From the cell containing the given text, extract its center point as [x, y] coordinate. 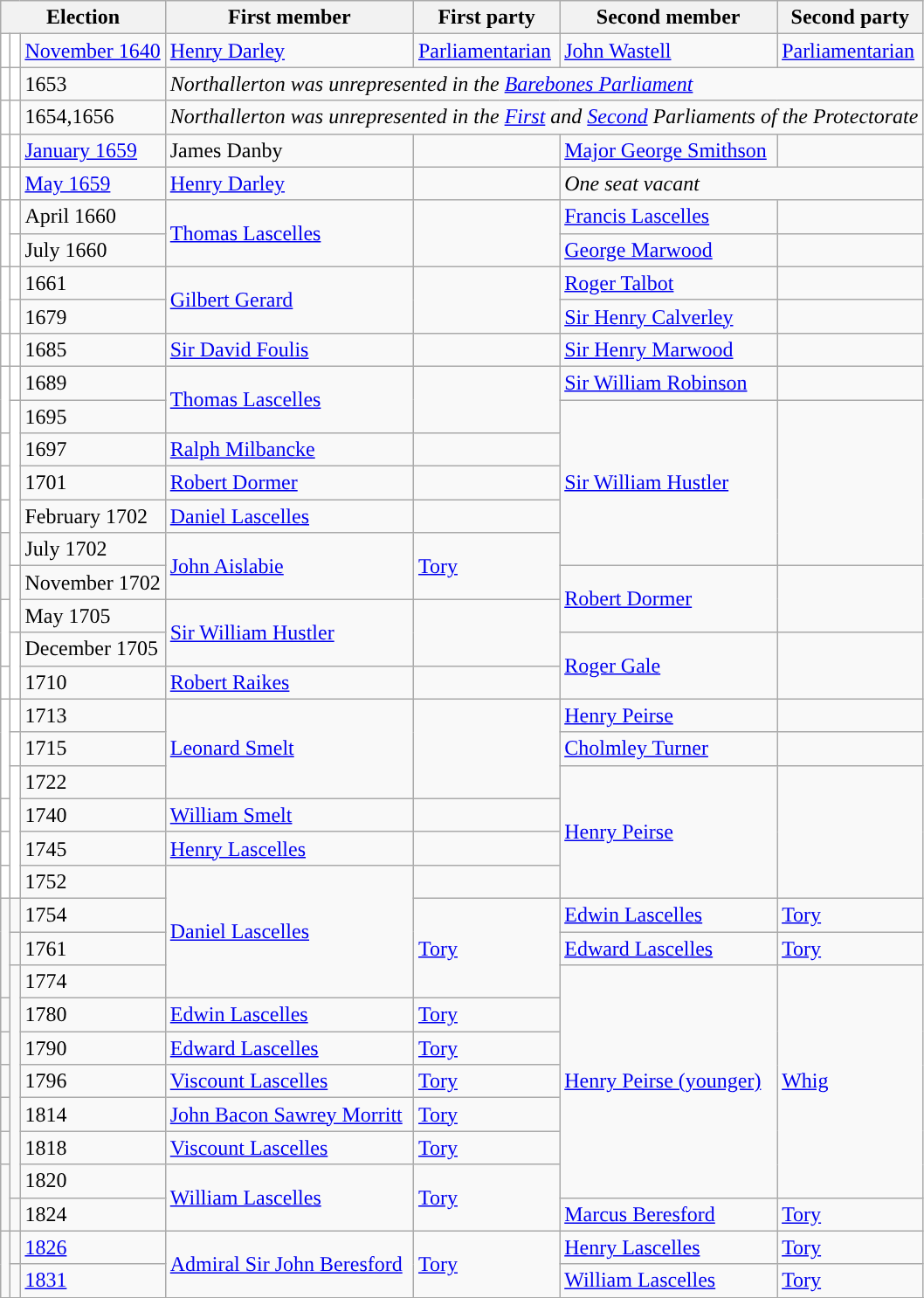
Second member [669, 17]
Ralph Milbancke [289, 450]
John Wastell [669, 51]
Marcus Beresford [669, 1214]
1661 [93, 283]
1685 [93, 349]
Major George Smithson [669, 150]
1695 [93, 417]
Election [83, 17]
Henry Peirse (younger) [669, 1081]
James Danby [289, 150]
July 1702 [93, 549]
1679 [93, 316]
Northallerton was unrepresented in the Barebones Parliament [544, 84]
Admiral Sir John Beresford [289, 1264]
Francis Lascelles [669, 217]
Whig [851, 1081]
1713 [93, 715]
1754 [93, 915]
February 1702 [93, 516]
1790 [93, 1048]
May 1705 [93, 616]
1814 [93, 1115]
1701 [93, 483]
First member [289, 17]
Gilbert Gerard [289, 300]
Roger Gale [669, 666]
1715 [93, 749]
First party [486, 17]
John Bacon Sawrey Morritt [289, 1115]
1818 [93, 1148]
1752 [93, 881]
1654,1656 [93, 117]
John Aislabie [289, 566]
1820 [93, 1181]
Cholmley Turner [669, 749]
November 1640 [93, 51]
1826 [93, 1247]
Northallerton was unrepresented in the First and Second Parliaments of the Protectorate [544, 117]
William Smelt [289, 815]
1740 [93, 815]
1722 [93, 782]
January 1659 [93, 150]
Robert Raikes [289, 682]
Sir Henry Marwood [669, 349]
May 1659 [93, 183]
1689 [93, 383]
1824 [93, 1214]
One seat vacant [741, 183]
Sir David Foulis [289, 349]
Roger Talbot [669, 283]
December 1705 [93, 649]
1653 [93, 84]
July 1660 [93, 250]
1780 [93, 1015]
April 1660 [93, 217]
Second party [851, 17]
1710 [93, 682]
1774 [93, 982]
1761 [93, 948]
November 1702 [93, 583]
Leonard Smelt [289, 749]
Sir William Robinson [669, 383]
Sir Henry Calverley [669, 316]
1745 [93, 848]
George Marwood [669, 250]
1796 [93, 1081]
1697 [93, 450]
1831 [93, 1281]
